Return [X, Y] of the center of cell containing provided text 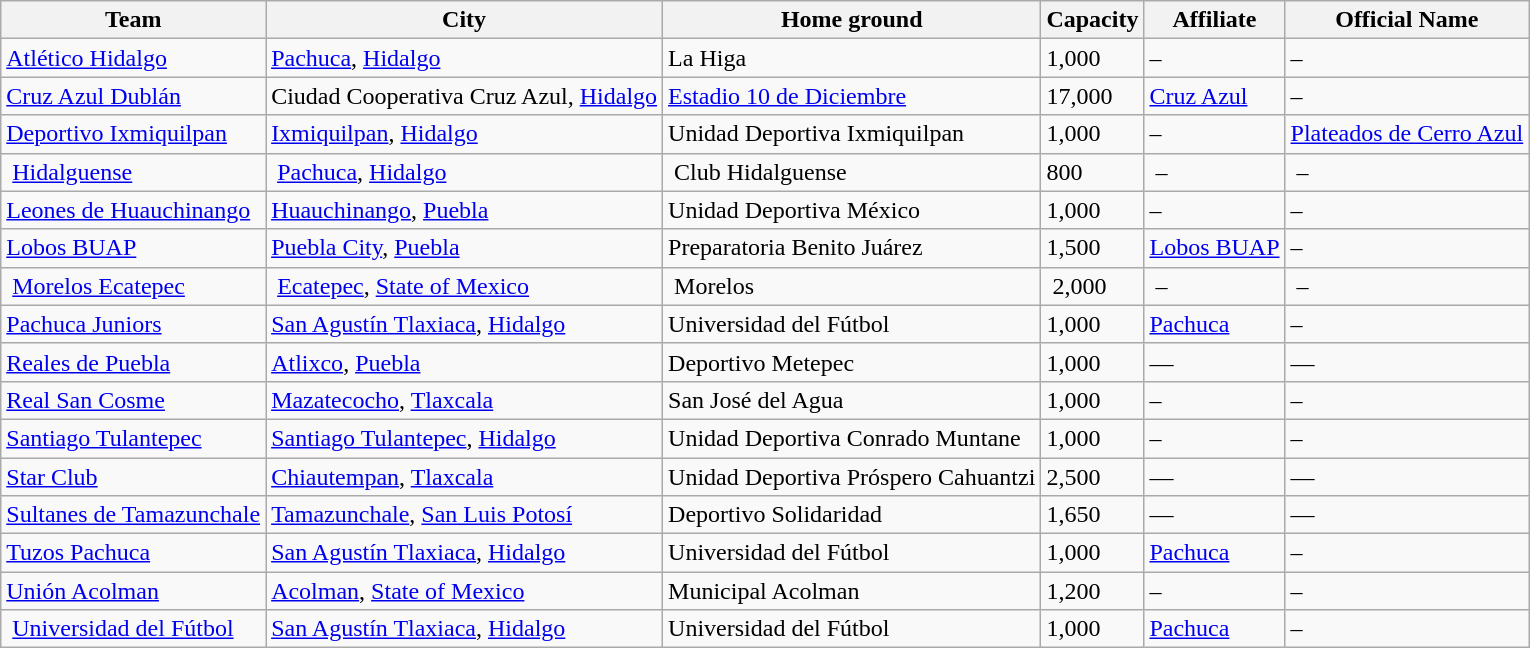
Unión Acolman [134, 591]
Leones de Huauchinango [134, 210]
Hidalguense [134, 172]
Club Hidalguense [852, 172]
Star Club [134, 477]
Home ground [852, 20]
Municipal Acolman [852, 591]
Cruz Azul Dublán [134, 96]
2,500 [1092, 477]
Team [134, 20]
Puebla City, Puebla [464, 248]
Reales de Puebla [134, 362]
1,650 [1092, 515]
Unidad Deportiva Ixmiquilpan [852, 134]
Mazatecocho, Tlaxcala [464, 400]
Santiago Tulantepec [134, 438]
Sultanes de Tamazunchale [134, 515]
Deportivo Ixmiquilpan [134, 134]
Morelos [852, 286]
San José del Agua [852, 400]
La Higa [852, 58]
Plateados de Cerro Azul [1407, 134]
Capacity [1092, 20]
Morelos Ecatepec [134, 286]
1,200 [1092, 591]
City [464, 20]
Ciudad Cooperativa Cruz Azul, Hidalgo [464, 96]
Deportivo Solidaridad [852, 515]
Cruz Azul [1214, 96]
Affiliate [1214, 20]
Tamazunchale, San Luis Potosí [464, 515]
1,500 [1092, 248]
Chiautempan, Tlaxcala [464, 477]
Ixmiquilpan, Hidalgo [464, 134]
Real San Cosme [134, 400]
2,000 [1092, 286]
800 [1092, 172]
Unidad Deportiva Próspero Cahuantzi [852, 477]
Preparatoria Benito Juárez [852, 248]
Atlético Hidalgo [134, 58]
Unidad Deportiva México [852, 210]
Atlixco, Puebla [464, 362]
Tuzos Pachuca [134, 553]
Ecatepec, State of Mexico [464, 286]
Deportivo Metepec [852, 362]
17,000 [1092, 96]
Estadio 10 de Diciembre [852, 96]
Unidad Deportiva Conrado Muntane [852, 438]
Acolman, State of Mexico [464, 591]
Official Name [1407, 20]
Santiago Tulantepec, Hidalgo [464, 438]
Pachuca Juniors [134, 324]
Huauchinango, Puebla [464, 210]
